Scan for the cell matching the given text and deliver its (X, Y) coordinate at center. 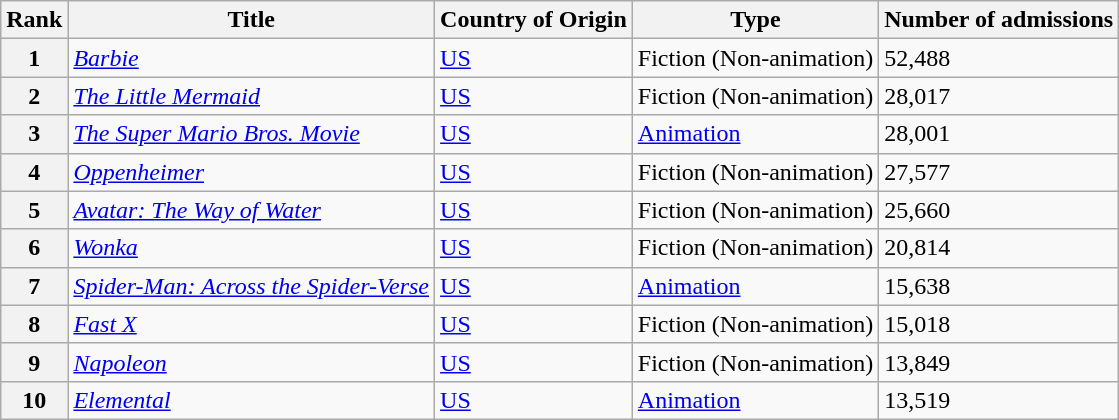
3 (34, 134)
Title (252, 20)
Elemental (252, 400)
7 (34, 286)
28,001 (999, 134)
Oppenheimer (252, 172)
2 (34, 96)
Number of admissions (999, 20)
8 (34, 324)
Wonka (252, 248)
28,017 (999, 96)
10 (34, 400)
15,638 (999, 286)
The Little Mermaid (252, 96)
52,488 (999, 58)
1 (34, 58)
5 (34, 210)
Spider-Man: Across the Spider-Verse (252, 286)
Fast X (252, 324)
20,814 (999, 248)
15,018 (999, 324)
The Super Mario Bros. Movie (252, 134)
Rank (34, 20)
Type (755, 20)
9 (34, 362)
13,519 (999, 400)
Avatar: The Way of Water (252, 210)
4 (34, 172)
Country of Origin (534, 20)
25,660 (999, 210)
13,849 (999, 362)
Barbie (252, 58)
27,577 (999, 172)
6 (34, 248)
Napoleon (252, 362)
